Determine the [X, Y] coordinate at the center of the cell enclosing the given text.  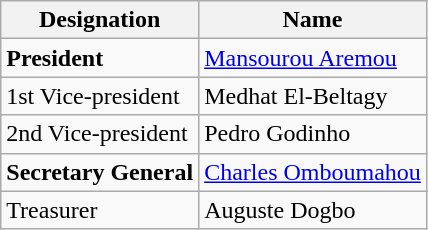
Designation [100, 20]
1st Vice-president [100, 96]
Name [313, 20]
Medhat El-Beltagy [313, 96]
President [100, 58]
2nd Vice-president [100, 134]
Treasurer [100, 210]
Secretary General [100, 172]
Pedro Godinho [313, 134]
Auguste Dogbo [313, 210]
Charles Omboumahou [313, 172]
Mansourou Aremou [313, 58]
